Detect which cell encompasses the target text, then output its [X, Y] center coordinate. 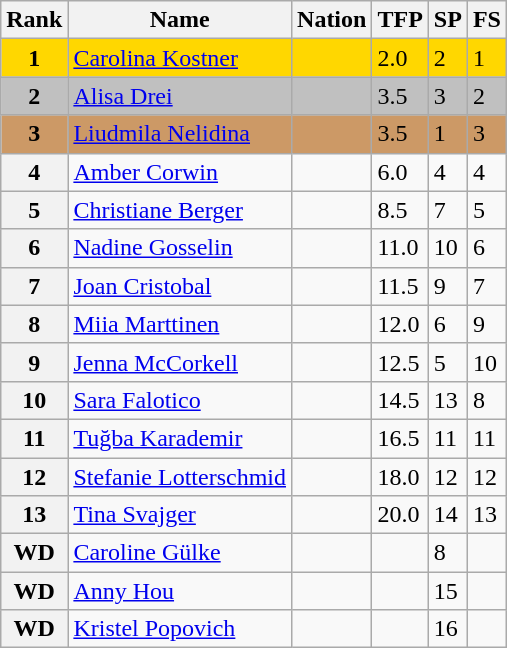
16 [448, 629]
Kristel Popovich [180, 629]
Tina Svajger [180, 515]
11.5 [400, 286]
8.5 [400, 210]
Tuğba Karademir [180, 438]
Nadine Gosselin [180, 248]
Christiane Berger [180, 210]
Liudmila Nelidina [180, 134]
Sara Falotico [180, 400]
Miia Marttinen [180, 324]
Jenna McCorkell [180, 362]
6.0 [400, 172]
SP [448, 20]
15 [448, 591]
16.5 [400, 438]
14 [448, 515]
2.0 [400, 58]
Anny Hou [180, 591]
TFP [400, 20]
Alisa Drei [180, 96]
18.0 [400, 477]
20.0 [400, 515]
12.5 [400, 362]
Name [180, 20]
FS [486, 20]
Stefanie Lotterschmid [180, 477]
Caroline Gülke [180, 553]
Carolina Kostner [180, 58]
Joan Cristobal [180, 286]
Nation [332, 20]
Rank [34, 20]
11.0 [400, 248]
14.5 [400, 400]
Amber Corwin [180, 172]
12.0 [400, 324]
